Provide the (X, Y) coordinate of the cell's center where the given text is located.  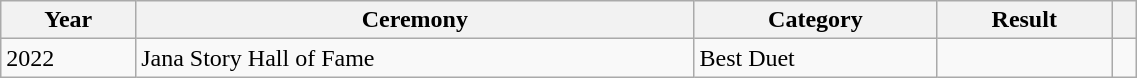
Ceremony (415, 20)
Year (68, 20)
2022 (68, 58)
Result (1024, 20)
Jana Story Hall of Fame (415, 58)
Category (816, 20)
Best Duet (816, 58)
